Provide the (x, y) coordinate of the cell's center where the given text is located.  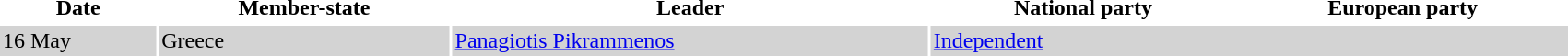
Panagiotis Pikrammenos (690, 40)
Independent (1250, 40)
Greece (304, 40)
16 May (77, 40)
